Return (X, Y) of the center of cell containing provided text 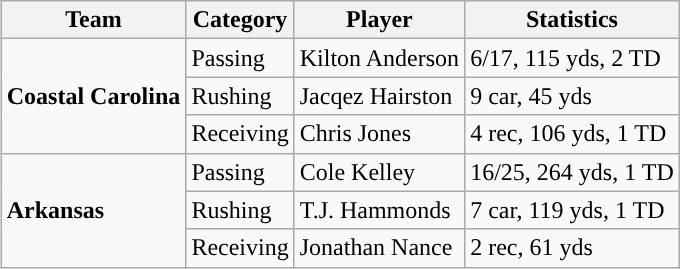
16/25, 264 yds, 1 TD (572, 172)
Jonathan Nance (379, 248)
9 car, 45 yds (572, 96)
Category (240, 20)
Coastal Carolina (94, 96)
4 rec, 106 yds, 1 TD (572, 134)
6/17, 115 yds, 2 TD (572, 58)
Statistics (572, 20)
Cole Kelley (379, 172)
Player (379, 20)
Chris Jones (379, 134)
Team (94, 20)
T.J. Hammonds (379, 210)
Arkansas (94, 210)
7 car, 119 yds, 1 TD (572, 210)
Kilton Anderson (379, 58)
2 rec, 61 yds (572, 248)
Jacqez Hairston (379, 96)
